Identify which cell holds the provided text, then report its (X, Y) central coordinate. 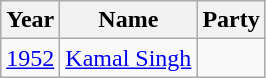
Kamal Singh (128, 58)
1952 (30, 58)
Year (30, 20)
Party (231, 20)
Name (128, 20)
